Pinpoint the cell where the given text exists, returning its (X, Y) midpoint coordinate. 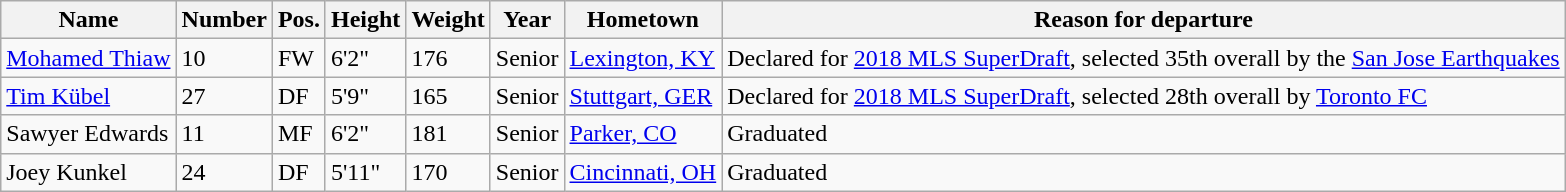
Sawyer Edwards (88, 134)
Name (88, 20)
10 (224, 58)
MF (298, 134)
FW (298, 58)
Height (365, 20)
176 (448, 58)
Reason for departure (1144, 20)
Lexington, KY (643, 58)
Parker, CO (643, 134)
27 (224, 96)
Joey Kunkel (88, 172)
Pos. (298, 20)
Tim Kübel (88, 96)
Year (527, 20)
Mohamed Thiaw (88, 58)
Weight (448, 20)
170 (448, 172)
Declared for 2018 MLS SuperDraft, selected 28th overall by Toronto FC (1144, 96)
165 (448, 96)
Cincinnati, OH (643, 172)
Number (224, 20)
181 (448, 134)
5'9" (365, 96)
5'11" (365, 172)
24 (224, 172)
Hometown (643, 20)
Declared for 2018 MLS SuperDraft, selected 35th overall by the San Jose Earthquakes (1144, 58)
11 (224, 134)
Stuttgart, GER (643, 96)
